Scan for the cell matching the given text and deliver its (x, y) coordinate at center. 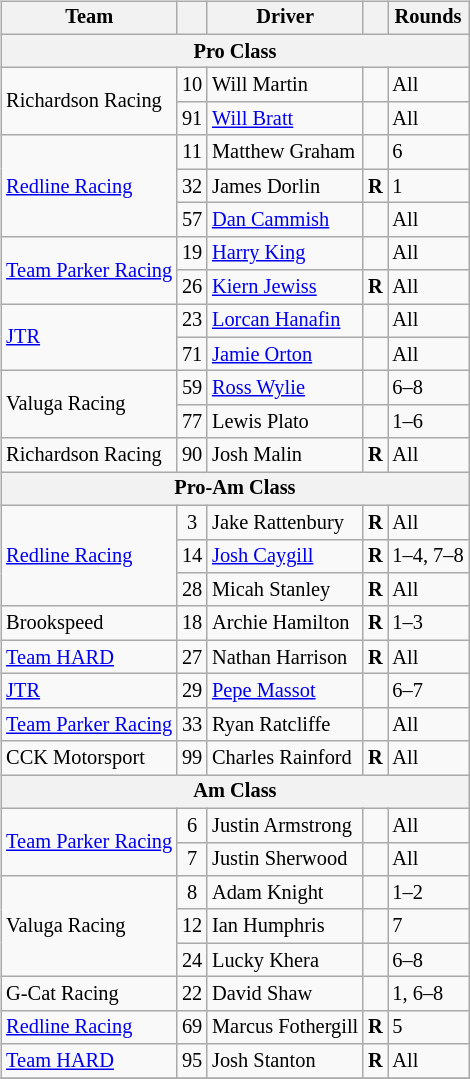
Brookspeed (89, 623)
Lucky Khera (285, 960)
26 (192, 287)
Jamie Orton (285, 354)
Pro-Am Class (234, 489)
CCK Motorsport (89, 758)
95 (192, 1061)
90 (192, 455)
Rounds (428, 18)
Jake Rattenbury (285, 522)
Charles Rainford (285, 758)
1 (428, 186)
1, 6–8 (428, 994)
Will Martin (285, 85)
11 (192, 152)
5 (428, 1027)
1–6 (428, 422)
David Shaw (285, 994)
1–4, 7–8 (428, 556)
57 (192, 220)
3 (192, 522)
Driver (285, 18)
69 (192, 1027)
Justin Sherwood (285, 859)
Nathan Harrison (285, 657)
6–7 (428, 691)
12 (192, 926)
59 (192, 388)
10 (192, 85)
1–3 (428, 623)
Harry King (285, 253)
14 (192, 556)
Josh Caygill (285, 556)
Team (89, 18)
Matthew Graham (285, 152)
1–2 (428, 893)
Justin Armstrong (285, 825)
James Dorlin (285, 186)
27 (192, 657)
Ian Humphris (285, 926)
Marcus Fothergill (285, 1027)
23 (192, 321)
Archie Hamilton (285, 623)
Adam Knight (285, 893)
91 (192, 119)
Josh Malin (285, 455)
Ryan Ratcliffe (285, 724)
77 (192, 422)
Pepe Massot (285, 691)
8 (192, 893)
Lewis Plato (285, 422)
Micah Stanley (285, 590)
Kiern Jewiss (285, 287)
Pro Class (234, 51)
24 (192, 960)
Dan Cammish (285, 220)
Ross Wylie (285, 388)
Will Bratt (285, 119)
18 (192, 623)
Lorcan Hanafin (285, 321)
19 (192, 253)
99 (192, 758)
28 (192, 590)
33 (192, 724)
G-Cat Racing (89, 994)
32 (192, 186)
Josh Stanton (285, 1061)
71 (192, 354)
29 (192, 691)
Am Class (234, 792)
22 (192, 994)
